Detect which cell encompasses the target text, then output its (X, Y) center coordinate. 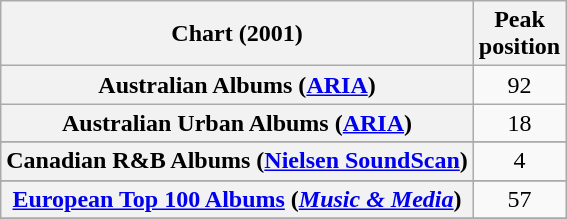
European Top 100 Albums (Music & Media) (238, 199)
4 (519, 161)
18 (519, 123)
57 (519, 199)
Canadian R&B Albums (Nielsen SoundScan) (238, 161)
Australian Urban Albums (ARIA) (238, 123)
Chart (2001) (238, 34)
92 (519, 85)
Australian Albums (ARIA) (238, 85)
Peakposition (519, 34)
